Locate the cell with the specified text and output its [X, Y] center coordinate. 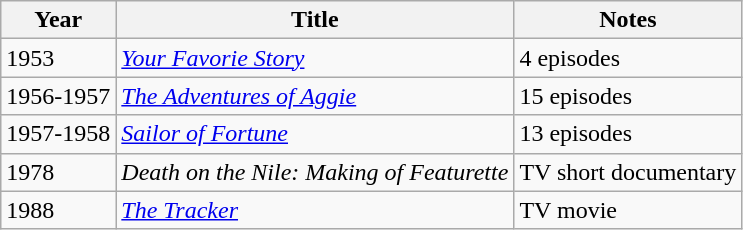
TV short documentary [628, 172]
4 episodes [628, 58]
Title [315, 20]
1988 [58, 210]
1953 [58, 58]
Sailor of Fortune [315, 134]
The Tracker [315, 210]
Your Favorie Story [315, 58]
Year [58, 20]
TV movie [628, 210]
1956-1957 [58, 96]
1957-1958 [58, 134]
15 episodes [628, 96]
The Adventures of Aggie [315, 96]
Notes [628, 20]
1978 [58, 172]
13 episodes [628, 134]
Death on the Nile: Making of Featurette [315, 172]
